Return (X, Y) of the center of cell containing provided text 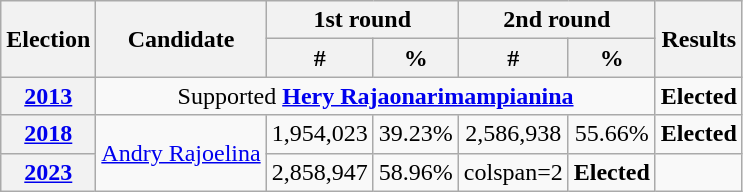
2013 (48, 96)
Andry Rajoelina (181, 153)
1,954,023 (320, 134)
colspan=2 (513, 172)
1st round (362, 20)
Candidate (181, 39)
2023 (48, 172)
39.23% (416, 134)
58.96% (416, 172)
Supported Hery Rajaonarimampianina (376, 96)
2,586,938 (513, 134)
2018 (48, 134)
55.66% (612, 134)
Election (48, 39)
2,858,947 (320, 172)
Results (698, 39)
2nd round (556, 20)
